Identify which cell holds the provided text, then report its (x, y) central coordinate. 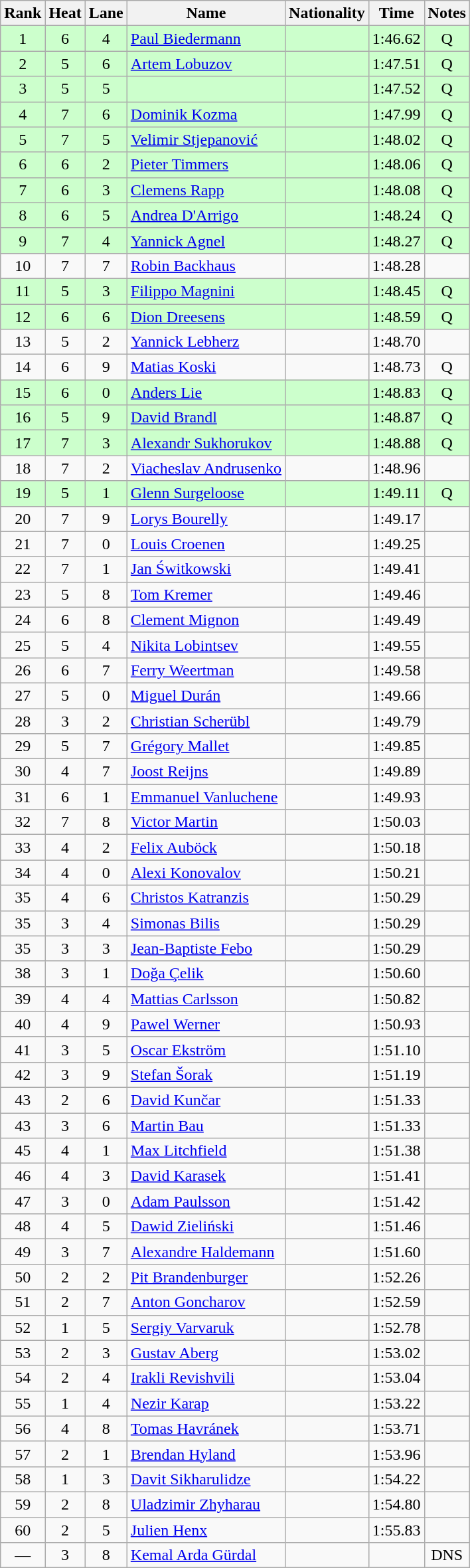
Lane (106, 13)
Dawid Zieliński (206, 1227)
Felix Auböck (206, 847)
15 (23, 392)
21 (23, 544)
18 (23, 468)
13 (23, 342)
Rank (23, 13)
Anton Goncharov (206, 1302)
54 (23, 1378)
Kemal Arda Gürdal (206, 1555)
David Kunčar (206, 1100)
Andrea D'Arrigo (206, 215)
Clement Mignon (206, 620)
Viacheslav Andrusenko (206, 468)
Irakli Revishvili (206, 1378)
1:48.45 (396, 291)
1:53.04 (396, 1378)
14 (23, 367)
55 (23, 1403)
1:55.83 (396, 1529)
20 (23, 519)
Julien Henx (206, 1529)
Ferry Weertman (206, 670)
Pit Brandenburger (206, 1277)
1:47.52 (396, 89)
Christian Scherübl (206, 721)
25 (23, 645)
Dion Dreesens (206, 317)
Alexandr Sukhorukov (206, 443)
10 (23, 266)
Dominik Kozma (206, 114)
1:48.06 (396, 165)
Louis Croenen (206, 544)
Heat (65, 13)
Simonas Bilis (206, 923)
1:48.59 (396, 317)
1:51.38 (396, 1151)
Mattias Carlsson (206, 999)
24 (23, 620)
Pieter Timmers (206, 165)
51 (23, 1302)
27 (23, 695)
1:54.80 (396, 1504)
1:48.73 (396, 367)
Notes (447, 13)
Artem Lobuzov (206, 64)
Tomas Havránek (206, 1429)
23 (23, 594)
1:51.42 (396, 1201)
1:47.99 (396, 114)
31 (23, 797)
17 (23, 443)
1:50.93 (396, 1024)
Grégory Mallet (206, 746)
1:48.08 (396, 190)
1:49.89 (396, 772)
39 (23, 999)
1:49.25 (396, 544)
Gustav Aberg (206, 1353)
50 (23, 1277)
1:51.10 (396, 1049)
1:48.27 (396, 240)
29 (23, 746)
1:54.22 (396, 1479)
Adam Paulsson (206, 1201)
Time (396, 13)
58 (23, 1479)
48 (23, 1227)
1:48.02 (396, 139)
Glenn Surgeloose (206, 493)
56 (23, 1429)
1:50.03 (396, 822)
1:49.66 (396, 695)
1:53.02 (396, 1353)
40 (23, 1024)
1:48.88 (396, 443)
1:48.70 (396, 342)
53 (23, 1353)
Paul Biedermann (206, 39)
45 (23, 1151)
1:49.17 (396, 519)
11 (23, 291)
Brendan Hyland (206, 1454)
Doğa Çelik (206, 974)
42 (23, 1075)
Tom Kremer (206, 594)
Anders Lie (206, 392)
1:53.96 (396, 1454)
1:49.85 (396, 746)
1:51.19 (396, 1075)
Uladzimir Zhyharau (206, 1504)
David Karasek (206, 1176)
Robin Backhaus (206, 266)
59 (23, 1504)
1:46.62 (396, 39)
1:49.46 (396, 594)
49 (23, 1252)
19 (23, 493)
Filippo Magnini (206, 291)
1:52.59 (396, 1302)
1:48.87 (396, 418)
46 (23, 1176)
Yannick Agnel (206, 240)
1:53.22 (396, 1403)
38 (23, 974)
Christos Katranzis (206, 898)
Max Litchfield (206, 1151)
Nationality (327, 13)
1:51.46 (396, 1227)
1:48.28 (396, 266)
Clemens Rapp (206, 190)
22 (23, 569)
Lorys Bourelly (206, 519)
16 (23, 418)
28 (23, 721)
30 (23, 772)
34 (23, 873)
1:48.83 (396, 392)
Victor Martin (206, 822)
1:52.26 (396, 1277)
Alexi Konovalov (206, 873)
Emmanuel Vanluchene (206, 797)
DNS (447, 1555)
1:48.24 (396, 215)
Nikita Lobintsev (206, 645)
57 (23, 1454)
David Brandl (206, 418)
1:50.21 (396, 873)
1:49.79 (396, 721)
Matias Koski (206, 367)
1:50.82 (396, 999)
Miguel Durán (206, 695)
Alexandre Haldemann (206, 1252)
1:48.96 (396, 468)
1:47.51 (396, 64)
1:49.49 (396, 620)
1:50.60 (396, 974)
1:49.93 (396, 797)
1:51.60 (396, 1252)
60 (23, 1529)
1:52.78 (396, 1328)
Yannick Lebherz (206, 342)
1:53.71 (396, 1429)
Name (206, 13)
1:49.55 (396, 645)
1:49.41 (396, 569)
1:50.18 (396, 847)
Oscar Ekström (206, 1049)
33 (23, 847)
1:51.41 (396, 1176)
Jan Świtkowski (206, 569)
Martin Bau (206, 1126)
1:49.58 (396, 670)
26 (23, 670)
Davit Sikharulidze (206, 1479)
— (23, 1555)
Nezir Karap (206, 1403)
1:49.11 (396, 493)
Stefan Šorak (206, 1075)
47 (23, 1201)
12 (23, 317)
32 (23, 822)
52 (23, 1328)
41 (23, 1049)
Pawel Werner (206, 1024)
Joost Reijns (206, 772)
Sergiy Varvaruk (206, 1328)
Velimir Stjepanović (206, 139)
Jean-Baptiste Febo (206, 948)
